Output the (x, y) coordinate of the center of the cell containing the given text.  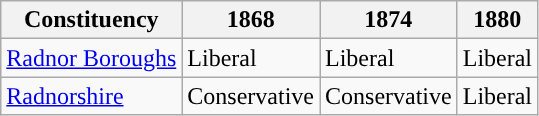
1874 (389, 20)
1868 (251, 20)
Constituency (92, 20)
1880 (497, 20)
Radnorshire (92, 96)
Radnor Boroughs (92, 58)
